Find where the given text appears and provide that cell's center as [X, Y] coordinate. 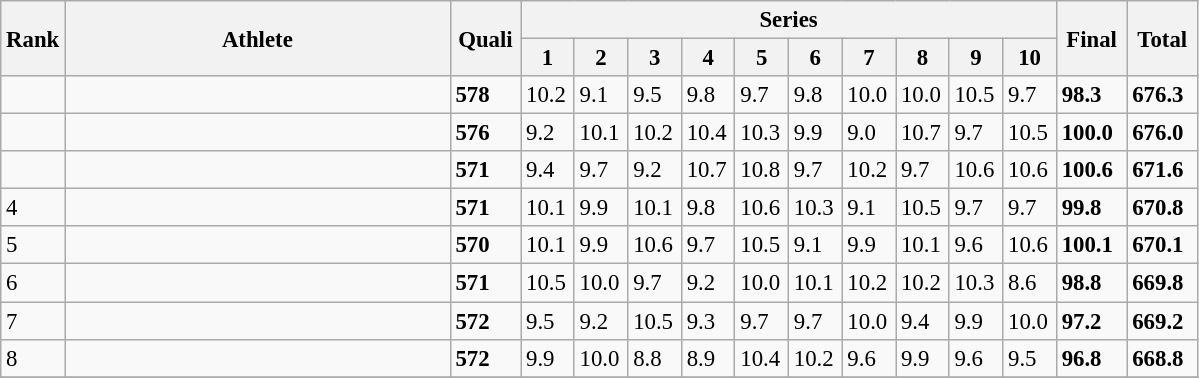
10.8 [762, 170]
9.0 [869, 133]
578 [486, 95]
Athlete [258, 38]
676.3 [1162, 95]
669.8 [1162, 283]
670.8 [1162, 208]
97.2 [1092, 321]
Total [1162, 38]
9 [976, 58]
2 [601, 58]
8.9 [708, 358]
576 [486, 133]
676.0 [1162, 133]
8.6 [1030, 283]
100.1 [1092, 245]
100.6 [1092, 170]
10 [1030, 58]
1 [548, 58]
668.8 [1162, 358]
100.0 [1092, 133]
98.8 [1092, 283]
570 [486, 245]
670.1 [1162, 245]
3 [655, 58]
Final [1092, 38]
99.8 [1092, 208]
Series [789, 20]
96.8 [1092, 358]
98.3 [1092, 95]
Quali [486, 38]
8.8 [655, 358]
Rank [33, 38]
9.3 [708, 321]
671.6 [1162, 170]
669.2 [1162, 321]
